Provide the [X, Y] coordinate of the cell's center where the given text is located.  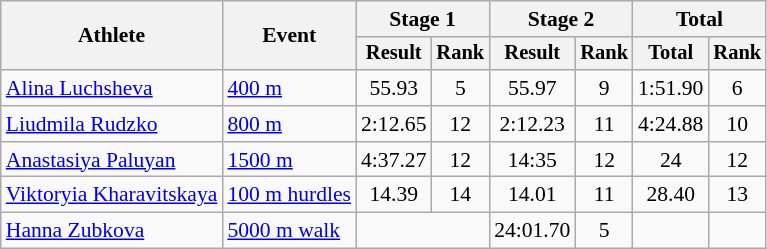
Hanna Zubkova [112, 231]
14.39 [394, 195]
9 [604, 88]
1:51.90 [670, 88]
24 [670, 160]
13 [737, 195]
400 m [289, 88]
14.01 [532, 195]
Stage 2 [561, 19]
14:35 [532, 160]
10 [737, 124]
5000 m walk [289, 231]
4:37.27 [394, 160]
4:24.88 [670, 124]
24:01.70 [532, 231]
6 [737, 88]
55.97 [532, 88]
Viktoryia Kharavitskaya [112, 195]
800 m [289, 124]
Athlete [112, 36]
Stage 1 [422, 19]
Event [289, 36]
14 [461, 195]
Anastasiya Paluyan [112, 160]
100 m hurdles [289, 195]
1500 m [289, 160]
Alina Luchsheva [112, 88]
28.40 [670, 195]
Liudmila Rudzko [112, 124]
2:12.23 [532, 124]
55.93 [394, 88]
2:12.65 [394, 124]
